Scan for the cell matching the given text and deliver its (X, Y) coordinate at center. 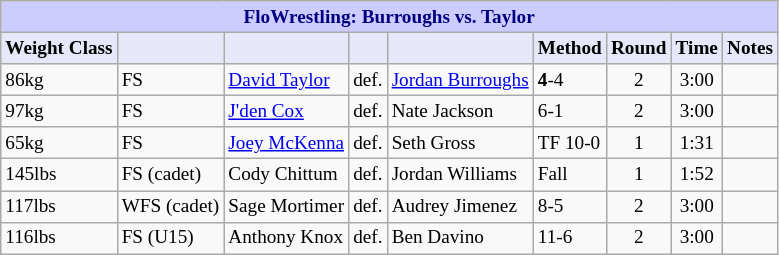
FS (cadet) (170, 175)
Notes (750, 48)
WFS (cadet) (170, 206)
65kg (59, 143)
8-5 (570, 206)
97kg (59, 111)
Seth Gross (460, 143)
117lbs (59, 206)
J'den Cox (286, 111)
Ben Davino (460, 238)
Fall (570, 175)
145lbs (59, 175)
Weight Class (59, 48)
11-6 (570, 238)
Nate Jackson (460, 111)
Round (638, 48)
1:31 (696, 143)
FloWrestling: Burroughs vs. Taylor (390, 17)
TF 10-0 (570, 143)
Time (696, 48)
Anthony Knox (286, 238)
4-4 (570, 80)
116lbs (59, 238)
Sage Mortimer (286, 206)
FS (U15) (170, 238)
Jordan Williams (460, 175)
Audrey Jimenez (460, 206)
Jordan Burroughs (460, 80)
Joey McKenna (286, 143)
Cody Chittum (286, 175)
1:52 (696, 175)
6-1 (570, 111)
Method (570, 48)
86kg (59, 80)
David Taylor (286, 80)
